Extract the [X, Y] coordinate from the center of the cell holding the provided text.  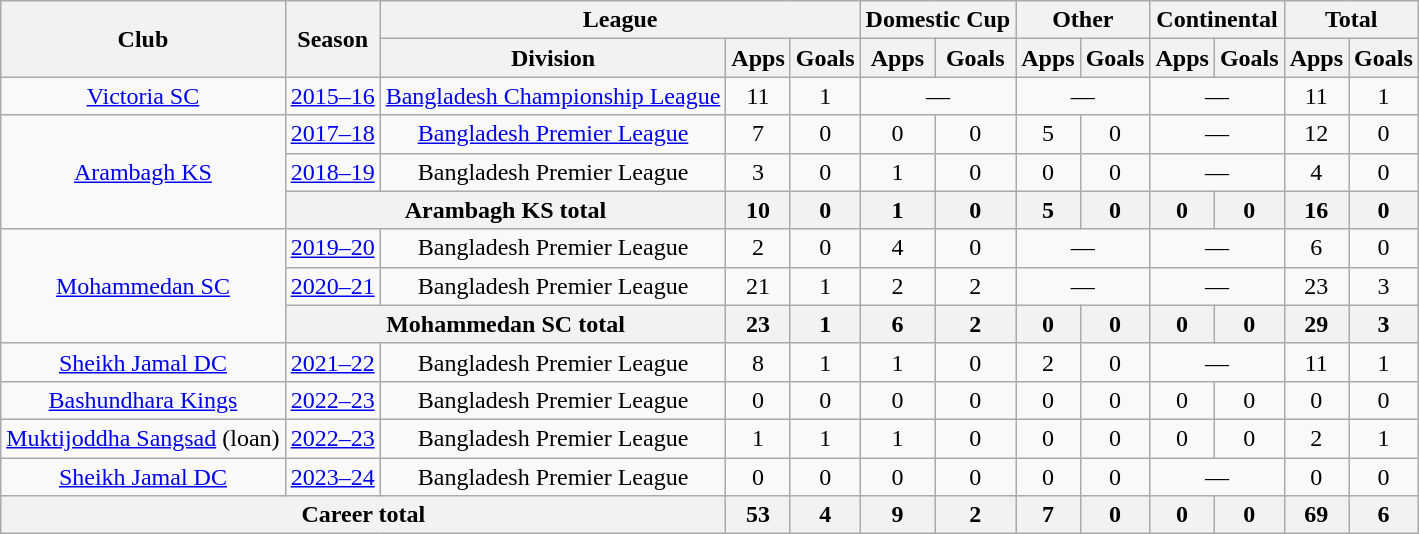
Arambagh KS [143, 172]
Mohammedan SC [143, 286]
Bangladesh Championship League [553, 96]
29 [1316, 324]
Continental [1217, 20]
16 [1316, 210]
21 [758, 286]
Mohammedan SC total [506, 324]
Club [143, 39]
2019–20 [332, 248]
2023–24 [332, 477]
2017–18 [332, 134]
Total [1351, 20]
2021–22 [332, 362]
Muktijoddha Sangsad (loan) [143, 438]
Bashundhara Kings [143, 400]
8 [758, 362]
Other [1083, 20]
69 [1316, 515]
12 [1316, 134]
Season [332, 39]
Division [553, 58]
Arambagh KS total [506, 210]
53 [758, 515]
Career total [364, 515]
Victoria SC [143, 96]
2018–19 [332, 172]
2020–21 [332, 286]
League [620, 20]
Domestic Cup [938, 20]
2015–16 [332, 96]
10 [758, 210]
9 [898, 515]
